Pinpoint the cell where the given text exists, returning its [X, Y] midpoint coordinate. 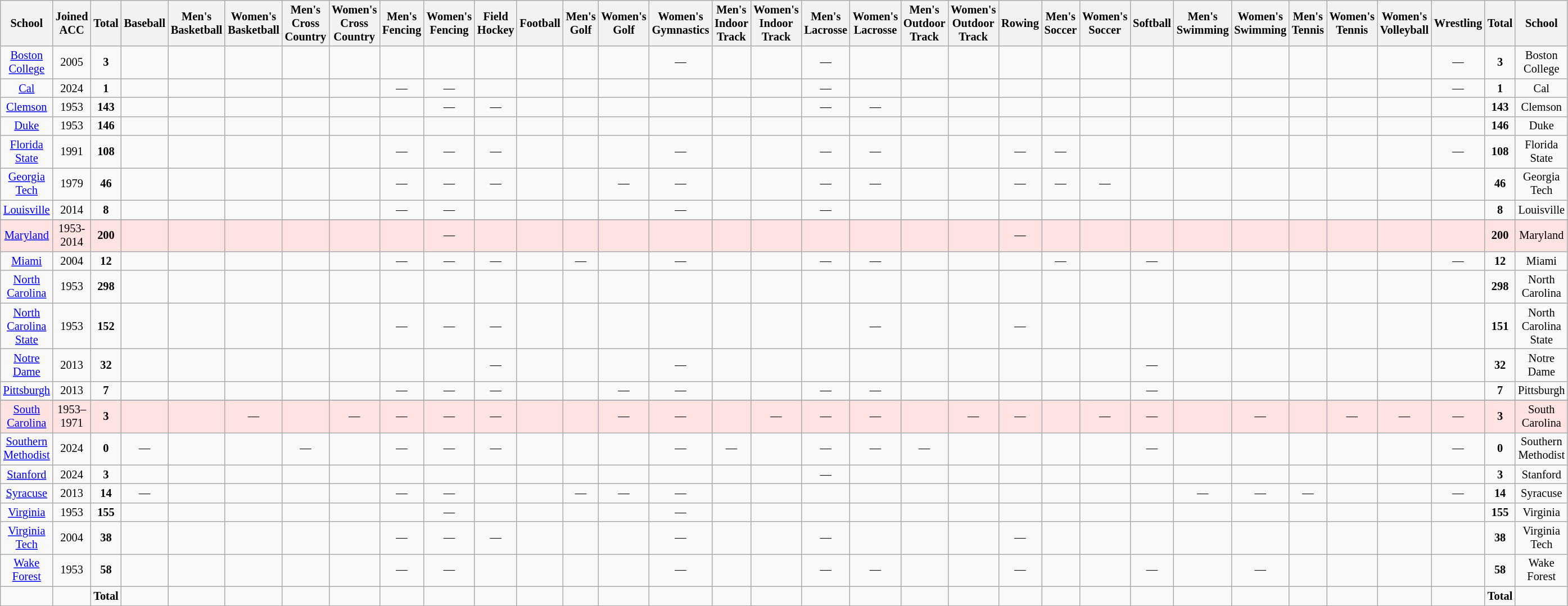
Field Hockey [496, 23]
1953–1971 [72, 417]
Men'sIndoor Track [731, 23]
Women'sTennis [1352, 23]
Men'sSwimming [1203, 23]
Women'sLacrosse [875, 23]
Women'sFencing [449, 23]
152 [106, 326]
Women'sVolleyball [1404, 23]
Men'sBasketball [197, 23]
Men'sSoccer [1060, 23]
Women'sSoccer [1105, 23]
Women'sCross Country [354, 23]
Women'sBasketball [253, 23]
Men'sFencing [401, 23]
1953-2014 [72, 236]
1991 [72, 152]
Women'sOutdoor Track [973, 23]
Joined ACC [72, 23]
Softball [1152, 23]
Women'sSwimming [1260, 23]
Football [540, 23]
1979 [72, 184]
Men'sGolf [581, 23]
Women'sGolf [623, 23]
151 [1500, 326]
Baseball [145, 23]
Men'sCross Country [306, 23]
2005 [72, 62]
Men'sLacrosse [826, 23]
Men'sTennis [1308, 23]
Men'sOutdoor Track [924, 23]
Women'sIndoor Track [776, 23]
Women'sGymnastics [681, 23]
Wrestling [1458, 23]
Rowing [1020, 23]
2014 [72, 210]
